For the text-containing cell, return its midpoint in [x, y] coordinate format. 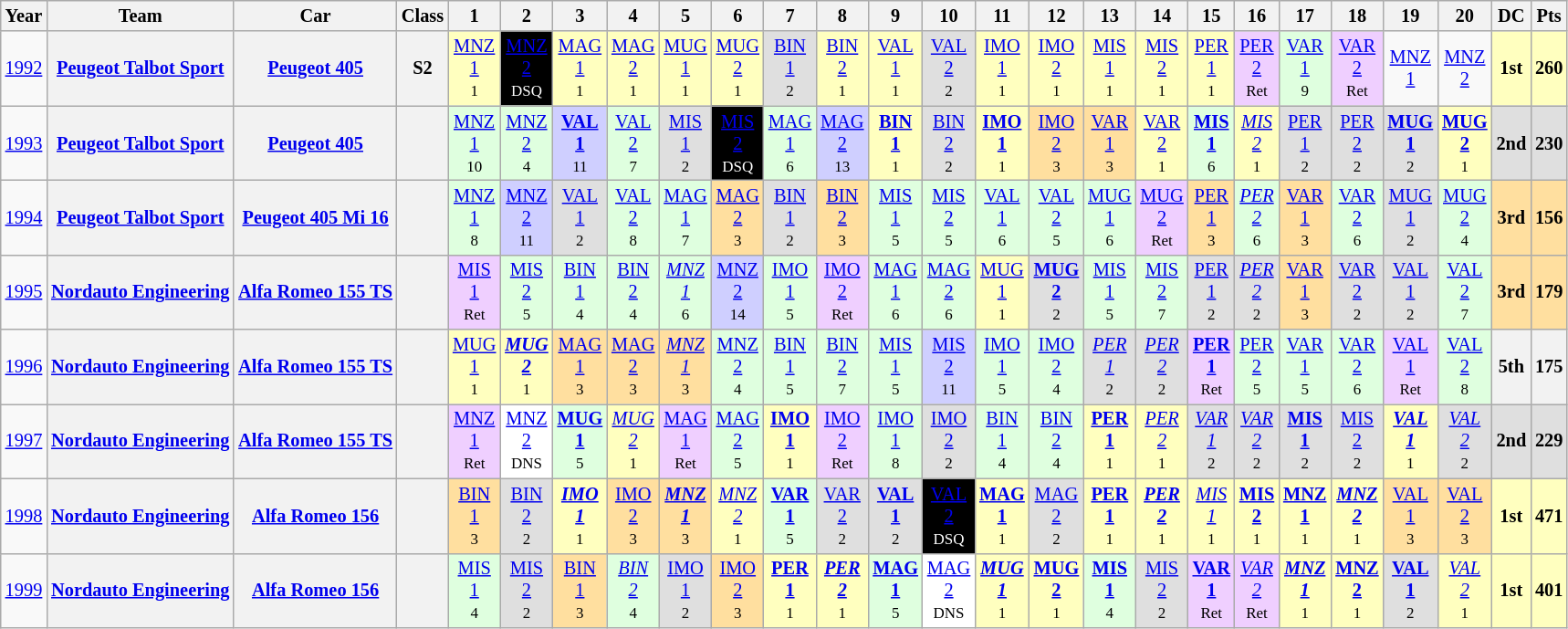
1994 [24, 217]
VAR1Ret [1212, 591]
7 [790, 16]
PER25 [1257, 367]
18 [1356, 16]
15 [1212, 16]
6 [737, 16]
MNZ2DNS [526, 441]
MAG1Ret [685, 441]
MNZ211 [526, 217]
BIN11 [895, 143]
MAG22 [1057, 516]
MAG13 [580, 367]
1997 [24, 441]
1998 [24, 516]
VAL25 [1057, 217]
1996 [24, 367]
VAL23 [1465, 516]
Car [316, 16]
401 [1549, 591]
MNZ18 [475, 217]
9 [895, 16]
PER13 [1212, 217]
MNZ16 [685, 292]
1993 [24, 143]
3 [580, 16]
Class [423, 16]
IMO22 [949, 441]
MAG21 [633, 68]
5th [1511, 367]
8 [841, 16]
13 [1110, 16]
4 [633, 16]
MIS211 [949, 367]
PER2Ret [1257, 68]
BIN27 [841, 367]
10 [949, 16]
471 [1549, 516]
BIN21 [841, 68]
MAG17 [685, 217]
VAL21 [1465, 591]
MUG24 [1465, 217]
MAG25 [737, 441]
MIS16 [1212, 143]
175 [1549, 367]
19 [1411, 16]
MNZ1 [1411, 68]
MAG26 [949, 292]
230 [1549, 143]
MIS1Ret [475, 292]
VAR19 [1305, 68]
Team [141, 16]
20 [1465, 16]
MNZ110 [475, 143]
MUG22 [1057, 292]
156 [1549, 217]
Year [24, 16]
Peugeot 405 Mi 16 [316, 217]
DC [1511, 16]
MUG15 [580, 441]
PER26 [1257, 217]
17 [1305, 16]
5 [685, 16]
16 [1257, 16]
179 [1549, 292]
VAL111 [580, 143]
VAL13 [1411, 516]
14 [1161, 16]
MUG2Ret [1161, 217]
IMO21 [1057, 68]
IMO12 [685, 591]
11 [1002, 16]
1 [475, 16]
MIS2DSQ [737, 143]
1995 [24, 292]
MUG16 [1110, 217]
MNZ2DSQ [526, 68]
VAL16 [1002, 217]
229 [1549, 441]
S2 [423, 68]
Pts [1549, 16]
VAR21 [1161, 143]
MAG15 [895, 591]
MIS27 [1161, 292]
260 [1549, 68]
1992 [24, 68]
MNZ1Ret [475, 441]
MAG213 [841, 143]
BIN15 [790, 367]
VAL1Ret [1411, 367]
1999 [24, 591]
IMO24 [1057, 367]
2 [526, 16]
BIN23 [841, 217]
IMO18 [895, 441]
VAL2DSQ [949, 516]
12 [1057, 16]
MAG2DNS [949, 591]
PER1Ret [1212, 367]
MNZ2 [1465, 68]
MNZ214 [737, 292]
VAR12 [1212, 441]
